Search for the cell housing the specified text and yield its [X, Y] center coordinate. 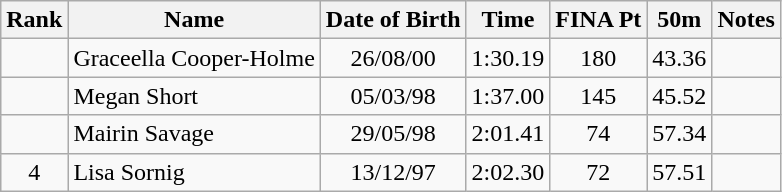
Date of Birth [393, 20]
Name [194, 20]
13/12/97 [393, 172]
1:37.00 [508, 96]
4 [34, 172]
Lisa Sornig [194, 172]
Rank [34, 20]
FINA Pt [598, 20]
1:30.19 [508, 58]
Notes [746, 20]
145 [598, 96]
45.52 [680, 96]
26/08/00 [393, 58]
2:01.41 [508, 134]
57.51 [680, 172]
Graceella Cooper-Holme [194, 58]
43.36 [680, 58]
2:02.30 [508, 172]
Megan Short [194, 96]
50m [680, 20]
Mairin Savage [194, 134]
05/03/98 [393, 96]
29/05/98 [393, 134]
Time [508, 20]
74 [598, 134]
57.34 [680, 134]
180 [598, 58]
72 [598, 172]
